Capture the cell that displays the provided text and extract its (x, y) central coordinate. 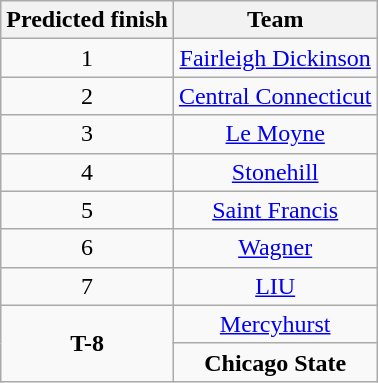
Le Moyne (275, 134)
Wagner (275, 248)
Mercyhurst (275, 324)
3 (88, 134)
Fairleigh Dickinson (275, 58)
Central Connecticut (275, 96)
7 (88, 286)
Predicted finish (88, 20)
5 (88, 210)
6 (88, 248)
Chicago State (275, 362)
Stonehill (275, 172)
T-8 (88, 343)
4 (88, 172)
1 (88, 58)
LIU (275, 286)
2 (88, 96)
Saint Francis (275, 210)
Team (275, 20)
